Provide the (x, y) coordinate of the cell's center where the given text is located.  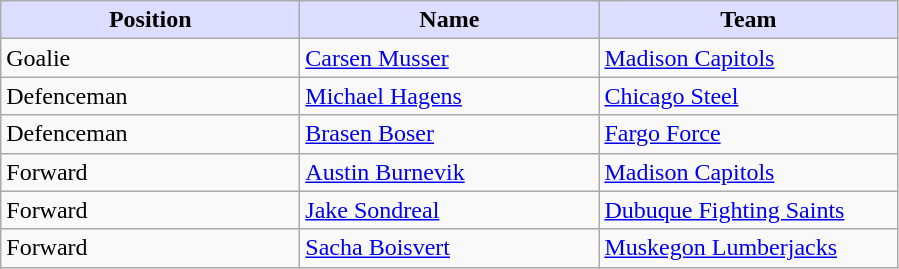
Fargo Force (748, 134)
Austin Burnevik (450, 172)
Goalie (150, 58)
Chicago Steel (748, 96)
Michael Hagens (450, 96)
Name (450, 20)
Brasen Boser (450, 134)
Carsen Musser (450, 58)
Jake Sondreal (450, 210)
Team (748, 20)
Dubuque Fighting Saints (748, 210)
Sacha Boisvert (450, 248)
Muskegon Lumberjacks (748, 248)
Position (150, 20)
